Capture the cell that displays the provided text and extract its [x, y] central coordinate. 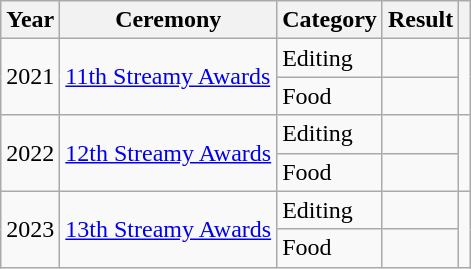
2023 [30, 229]
2022 [30, 153]
Result [420, 20]
Year [30, 20]
Ceremony [168, 20]
2021 [30, 77]
11th Streamy Awards [168, 77]
13th Streamy Awards [168, 229]
Category [330, 20]
12th Streamy Awards [168, 153]
